Scan for the cell matching the given text and deliver its [x, y] coordinate at center. 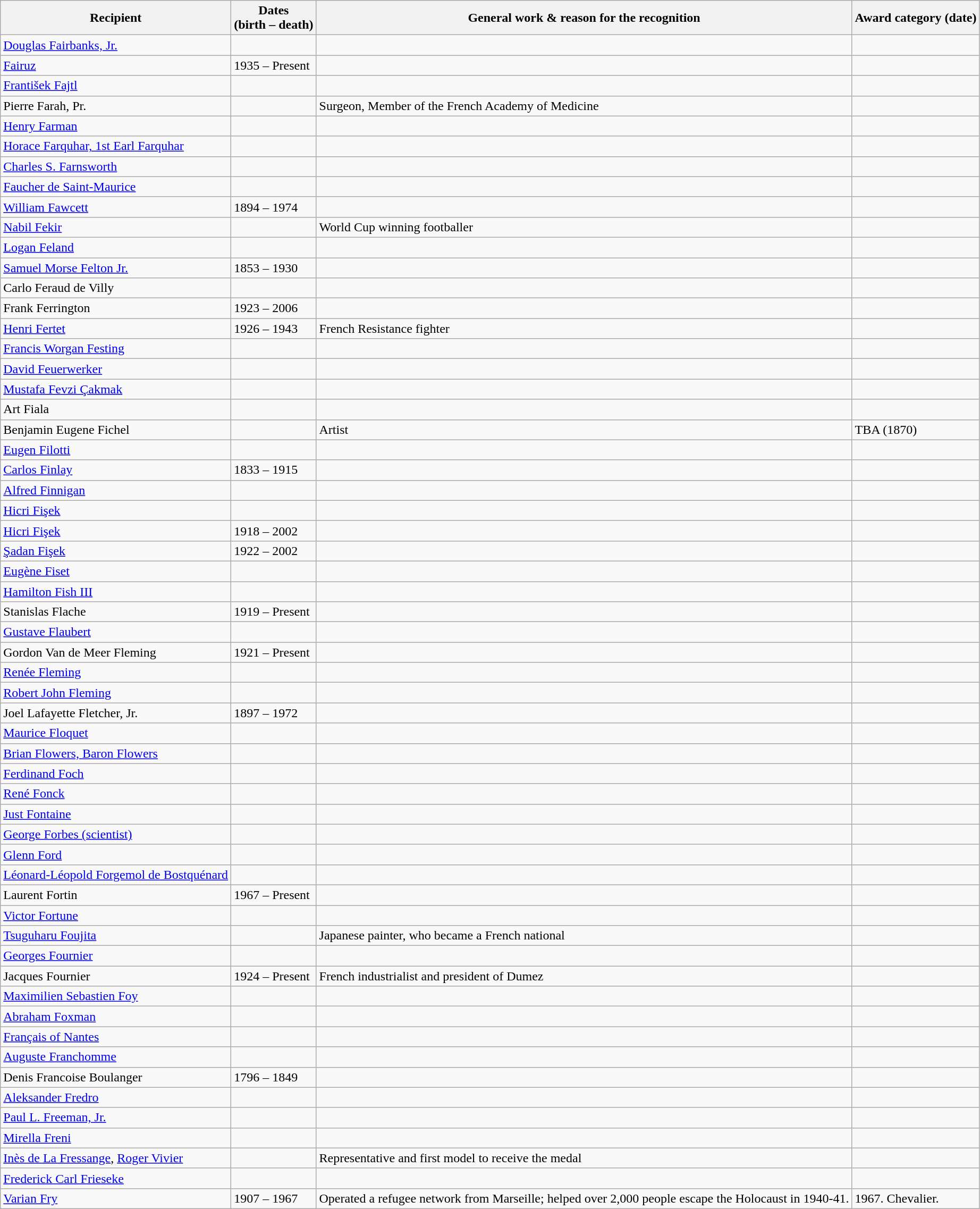
1923 – 2006 [274, 308]
General work & reason for the recognition [584, 18]
1967. Chevalier. [916, 1198]
František Fajtl [116, 86]
Henri Fertet [116, 329]
Joel Lafayette Fletcher, Jr. [116, 713]
Francis Worgan Festing [116, 349]
Eugène Fiset [116, 571]
1894 – 1974 [274, 207]
Faucher de Saint-Maurice [116, 187]
Glenn Ford [116, 854]
Gordon Van de Meer Fleming [116, 652]
1796 – 1849 [274, 1077]
Robert John Fleming [116, 693]
1853 – 1930 [274, 267]
Brian Flowers, Baron Flowers [116, 753]
Léonard-Léopold Forgemol de Bostquénard [116, 875]
Japanese painter, who became a French national [584, 936]
Denis Francoise Boulanger [116, 1077]
Laurent Fortin [116, 895]
Recipient [116, 18]
Ferdinand Foch [116, 774]
George Forbes (scientist) [116, 834]
Tsuguharu Foujita [116, 936]
Logan Feland [116, 247]
Frank Ferrington [116, 308]
Victor Fortune [116, 915]
Fairuz [116, 65]
Varian Fry [116, 1198]
David Feuerwerker [116, 369]
Benjamin Eugene Fichel [116, 430]
Henry Farman [116, 126]
Auguste Franchomme [116, 1057]
Just Fontaine [116, 814]
Jacques Fournier [116, 976]
Alfred Finnigan [116, 490]
French industrialist and president of Dumez [584, 976]
Operated a refugee network from Marseille; helped over 2,000 people escape the Holocaust in 1940-41. [584, 1198]
1907 – 1967 [274, 1198]
Hamilton Fish III [116, 592]
1926 – 1943 [274, 329]
Stanislas Flache [116, 612]
Georges Fournier [116, 956]
Douglas Fairbanks, Jr. [116, 45]
Eugen Filotti [116, 450]
1897 – 1972 [274, 713]
René Fonck [116, 794]
1921 – Present [274, 652]
Pierre Farah, Pr. [116, 106]
1935 – Present [274, 65]
Şadan Fişek [116, 551]
Samuel Morse Felton Jr. [116, 267]
1967 – Present [274, 895]
TBA (1870) [916, 430]
Maurice Floquet [116, 733]
1919 – Present [274, 612]
1922 – 2002 [274, 551]
Carlos Finlay [116, 470]
Charles S. Farnsworth [116, 166]
World Cup winning footballer [584, 227]
Mustafa Fevzi Çakmak [116, 389]
Frederick Carl Frieseke [116, 1178]
Award category (date) [916, 18]
French Resistance fighter [584, 329]
Representative and first model to receive the medal [584, 1158]
Aleksander Fredro [116, 1097]
Dates(birth – death) [274, 18]
1924 – Present [274, 976]
Artist [584, 430]
Abraham Foxman [116, 1017]
Horace Farquhar, 1st Earl Farquhar [116, 146]
Nabil Fekir [116, 227]
Français of Nantes [116, 1037]
Art Fiala [116, 409]
Mirella Freni [116, 1138]
Inès de La Fressange, Roger Vivier [116, 1158]
1918 – 2002 [274, 531]
William Fawcett [116, 207]
Renée Fleming [116, 673]
1833 – 1915 [274, 470]
Gustave Flaubert [116, 632]
Carlo Feraud de Villy [116, 288]
Surgeon, Member of the French Academy of Medicine [584, 106]
Maximilien Sebastien Foy [116, 996]
Paul L. Freeman, Jr. [116, 1118]
